Provide the [x, y] coordinate of the cell's center where the given text is located.  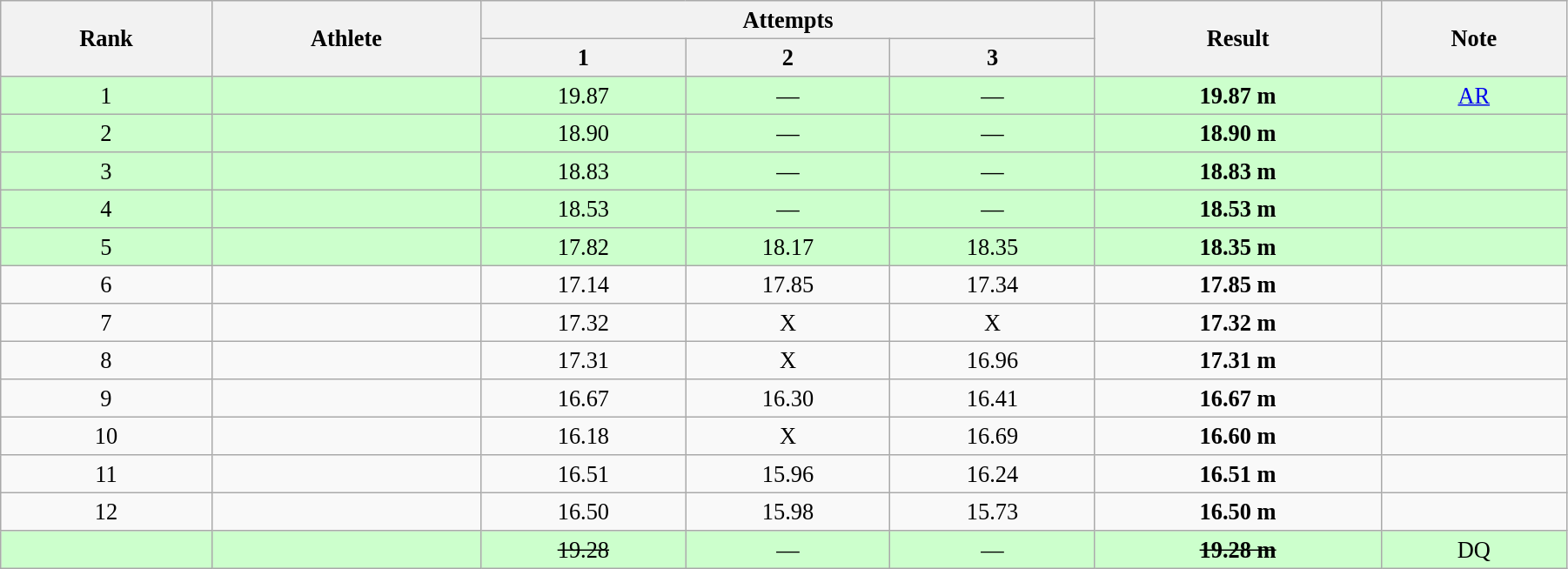
18.35 [992, 247]
6 [106, 284]
16.50 m [1237, 512]
18.17 [788, 247]
15.98 [788, 512]
18.90 [583, 133]
16.60 m [1237, 436]
16.51 m [1237, 474]
12 [106, 512]
18.53 [583, 209]
19.28 m [1237, 550]
16.51 [583, 474]
11 [106, 474]
17.32 [583, 323]
18.53 m [1237, 209]
16.41 [992, 398]
17.85 [788, 284]
16.67 m [1237, 398]
16.67 [583, 398]
19.28 [583, 550]
17.31 [583, 360]
AR [1474, 95]
16.96 [992, 360]
10 [106, 436]
18.90 m [1237, 133]
17.14 [583, 284]
19.87 m [1237, 95]
16.69 [992, 436]
16.30 [788, 398]
16.24 [992, 474]
DQ [1474, 550]
Result [1237, 38]
17.31 m [1237, 360]
17.82 [583, 247]
17.32 m [1237, 323]
9 [106, 398]
17.85 m [1237, 284]
18.83 [583, 171]
4 [106, 209]
15.73 [992, 512]
Attempts [788, 19]
15.96 [788, 474]
18.83 m [1237, 171]
Note [1474, 38]
5 [106, 247]
8 [106, 360]
16.18 [583, 436]
Rank [106, 38]
Athlete [346, 38]
19.87 [583, 95]
17.34 [992, 284]
7 [106, 323]
16.50 [583, 512]
18.35 m [1237, 247]
